Determine the (x, y) coordinate at the center of the cell enclosing the given text.  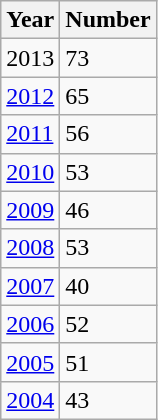
2011 (30, 134)
56 (108, 134)
65 (108, 96)
2006 (30, 324)
43 (108, 400)
46 (108, 210)
2010 (30, 172)
2009 (30, 210)
51 (108, 362)
Number (108, 20)
40 (108, 286)
52 (108, 324)
2008 (30, 248)
2005 (30, 362)
73 (108, 58)
2007 (30, 286)
2013 (30, 58)
2004 (30, 400)
Year (30, 20)
2012 (30, 96)
